Scan for the cell matching the given text and deliver its (x, y) coordinate at center. 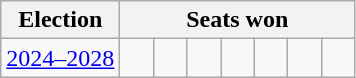
Seats won (238, 20)
2024–2028 (60, 58)
Election (60, 20)
